Provide the (X, Y) coordinate of the cell's center where the given text is located.  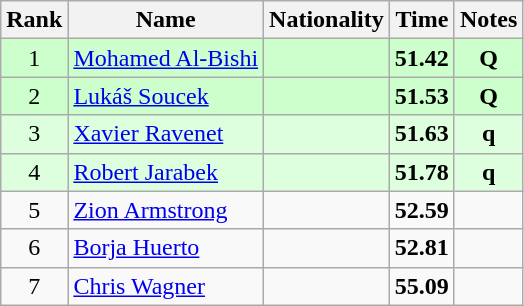
51.42 (422, 58)
Name (166, 20)
Nationality (327, 20)
Xavier Ravenet (166, 134)
Borja Huerto (166, 248)
52.81 (422, 248)
Chris Wagner (166, 286)
52.59 (422, 210)
Notes (488, 20)
Time (422, 20)
51.53 (422, 96)
1 (34, 58)
Rank (34, 20)
4 (34, 172)
51.78 (422, 172)
Mohamed Al-Bishi (166, 58)
51.63 (422, 134)
Zion Armstrong (166, 210)
Lukáš Soucek (166, 96)
55.09 (422, 286)
7 (34, 286)
6 (34, 248)
3 (34, 134)
Robert Jarabek (166, 172)
2 (34, 96)
5 (34, 210)
